Extract the [x, y] coordinate from the center of the cell holding the provided text.  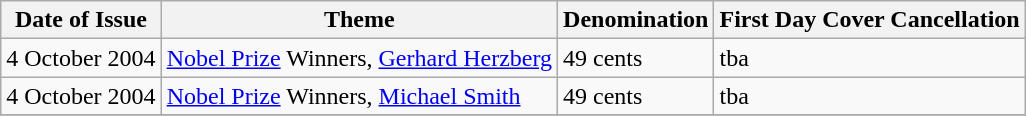
Denomination [636, 20]
Nobel Prize Winners, Michael Smith [359, 96]
Date of Issue [81, 20]
Theme [359, 20]
First Day Cover Cancellation [870, 20]
Nobel Prize Winners, Gerhard Herzberg [359, 58]
